Identify which cell holds the provided text, then report its (x, y) central coordinate. 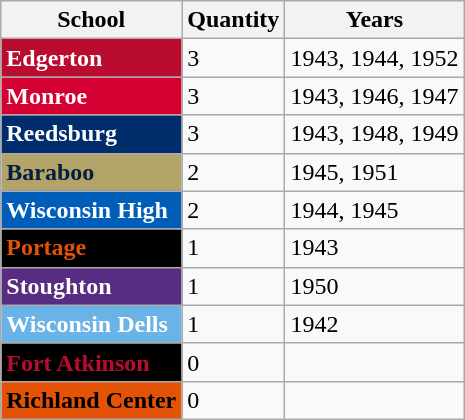
Stoughton (92, 286)
Baraboo (92, 172)
Edgerton (92, 58)
Reedsburg (92, 134)
1945, 1951 (374, 172)
1944, 1945 (374, 210)
Wisconsin High (92, 210)
Years (374, 20)
Richland Center (92, 400)
1942 (374, 324)
1943, 1948, 1949 (374, 134)
1943, 1946, 1947 (374, 96)
1943 (374, 248)
1950 (374, 286)
Fort Atkinson (92, 362)
Monroe (92, 96)
Portage (92, 248)
School (92, 20)
Quantity (234, 20)
1943, 1944, 1952 (374, 58)
Wisconsin Dells (92, 324)
